Output the (x, y) coordinate of the center of the cell containing the given text.  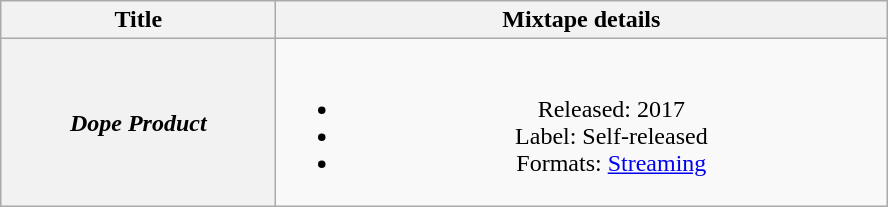
Released: 2017Label: Self-releasedFormats: Streaming (582, 122)
Mixtape details (582, 20)
Dope Product (138, 122)
Title (138, 20)
